Return the (x, y) coordinate for the center point of the cell that contains the specified text.  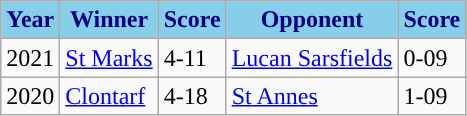
0-09 (432, 58)
4-11 (192, 58)
St Marks (109, 58)
Year (30, 20)
4-18 (192, 96)
2021 (30, 58)
Clontarf (109, 96)
Opponent (312, 20)
St Annes (312, 96)
Lucan Sarsfields (312, 58)
Winner (109, 20)
2020 (30, 96)
1-09 (432, 96)
